Search for the cell housing the specified text and yield its (x, y) center coordinate. 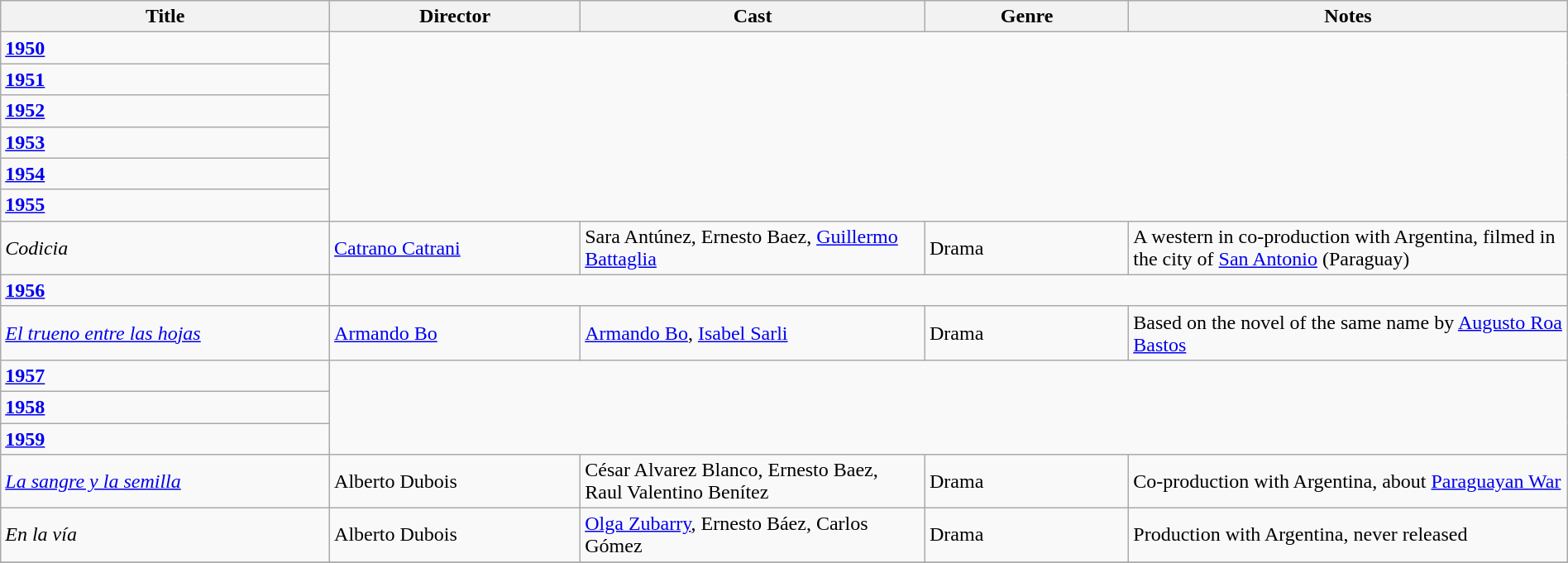
1959 (165, 439)
Codicia (165, 248)
Notes (1348, 17)
1954 (165, 174)
Genre (1026, 17)
Catrano Catrani (455, 248)
1953 (165, 142)
Olga Zubarry, Ernesto Báez, Carlos Gómez (753, 536)
1951 (165, 79)
Armando Bo, Isabel Sarli (753, 332)
1952 (165, 111)
Co-production with Argentina, about Paraguayan War (1348, 481)
1955 (165, 205)
Production with Argentina, never released (1348, 536)
La sangre y la semilla (165, 481)
1950 (165, 48)
Based on the novel of the same name by Augusto Roa Bastos (1348, 332)
Cast (753, 17)
1956 (165, 290)
1958 (165, 407)
1957 (165, 375)
César Alvarez Blanco, Ernesto Baez, Raul Valentino Benítez (753, 481)
A western in co-production with Argentina, filmed in the city of San Antonio (Paraguay) (1348, 248)
Director (455, 17)
Title (165, 17)
El trueno entre las hojas (165, 332)
Sara Antúnez, Ernesto Baez, Guillermo Battaglia (753, 248)
Armando Bo (455, 332)
En la vía (165, 536)
